For the text-containing cell, return its midpoint in (x, y) coordinate format. 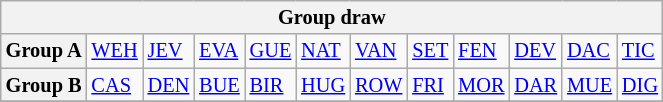
VAN (378, 51)
CAS (115, 85)
DAR (536, 85)
Group A (44, 51)
SET (430, 51)
Group B (44, 85)
FRI (430, 85)
DIG (640, 85)
EVA (219, 51)
DEN (169, 85)
HUG (323, 85)
NAT (323, 51)
Group draw (332, 17)
DEV (536, 51)
FEN (481, 51)
MUE (590, 85)
JEV (169, 51)
GUE (271, 51)
MOR (481, 85)
DAC (590, 51)
BUE (219, 85)
WEH (115, 51)
TIC (640, 51)
ROW (378, 85)
BIR (271, 85)
